From the cell containing the given text, extract its center point as [x, y] coordinate. 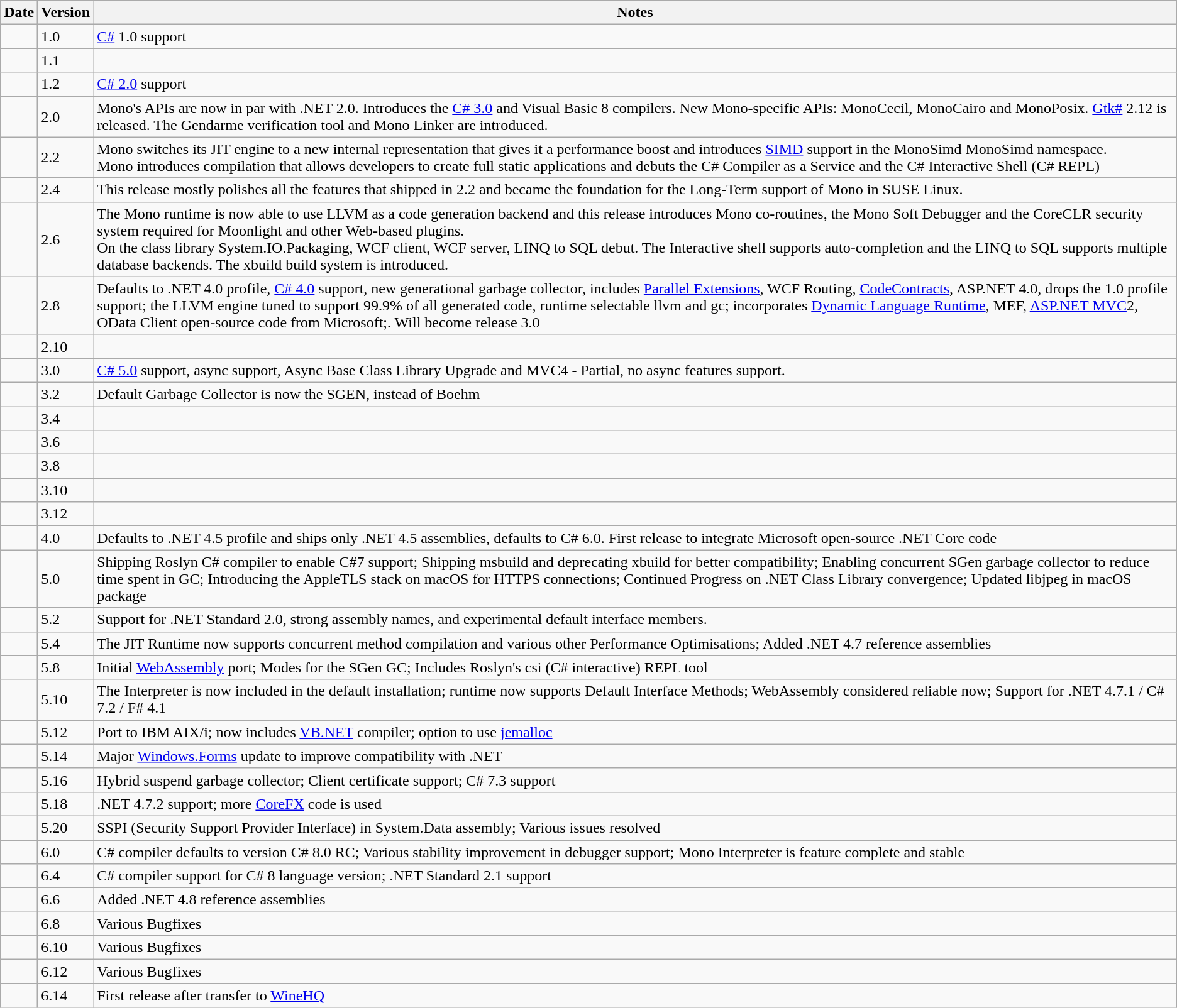
6.12 [65, 972]
3.12 [65, 514]
3.8 [65, 466]
5.12 [65, 732]
6.0 [65, 852]
The JIT Runtime now supports concurrent method compilation and various other Performance Optimisations; Added .NET 4.7 reference assemblies [635, 644]
Added .NET 4.8 reference assemblies [635, 900]
Default Garbage Collector is now the SGEN, instead of Boehm [635, 394]
3.0 [65, 370]
5.4 [65, 644]
2.6 [65, 239]
C# 5.0 support, async support, Async Base Class Library Upgrade and MVC4 - Partial, no async features support. [635, 370]
6.8 [65, 924]
C# compiler defaults to version C# 8.0 RC; Various stability improvement in debugger support; Mono Interpreter is feature complete and stable [635, 852]
5.0 [65, 579]
This release mostly polishes all the features that shipped in 2.2 and became the foundation for the Long-Term support of Mono in SUSE Linux. [635, 190]
.NET 4.7.2 support; more CoreFX code is used [635, 804]
2.0 [65, 117]
5.10 [65, 700]
Major Windows.Forms update to improve compatibility with .NET [635, 756]
6.14 [65, 995]
5.20 [65, 828]
Date [19, 13]
Port to IBM AIX/i; now includes VB.NET compiler; option to use jemalloc [635, 732]
Defaults to .NET 4.5 profile and ships only .NET 4.5 assemblies, defaults to C# 6.0. First release to integrate Microsoft open-source .NET Core code [635, 538]
3.2 [65, 394]
4.0 [65, 538]
5.2 [65, 620]
2.10 [65, 346]
1.1 [65, 60]
5.16 [65, 780]
C# compiler support for C# 8 language version; .NET Standard 2.1 support [635, 876]
Notes [635, 13]
3.4 [65, 418]
SSPI (Security Support Provider Interface) in System.Data assembly; Various issues resolved [635, 828]
1.0 [65, 36]
6.10 [65, 948]
C# 1.0 support [635, 36]
C# 2.0 support [635, 84]
2.4 [65, 190]
2.2 [65, 157]
6.4 [65, 876]
2.8 [65, 305]
Support for .NET Standard 2.0, strong assembly names, and experimental default interface members. [635, 620]
3.6 [65, 442]
Version [65, 13]
6.6 [65, 900]
1.2 [65, 84]
Initial WebAssembly port; Modes for the SGen GC; Includes Roslyn's csi (C# interactive) REPL tool [635, 667]
5.14 [65, 756]
5.8 [65, 667]
3.10 [65, 490]
Hybrid suspend garbage collector; Client certificate support; C# 7.3 support [635, 780]
First release after transfer to WineHQ [635, 995]
5.18 [65, 804]
